Search for the cell housing the specified text and yield its (X, Y) center coordinate. 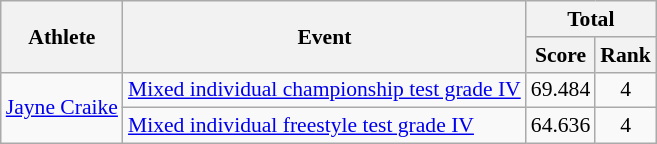
Score (560, 55)
64.636 (560, 126)
Mixed individual championship test grade IV (324, 90)
Rank (626, 55)
69.484 (560, 90)
Total (591, 19)
Mixed individual freestyle test grade IV (324, 126)
Jayne Craike (62, 108)
Athlete (62, 36)
Event (324, 36)
